Locate the cell with the specified text and output its [x, y] center coordinate. 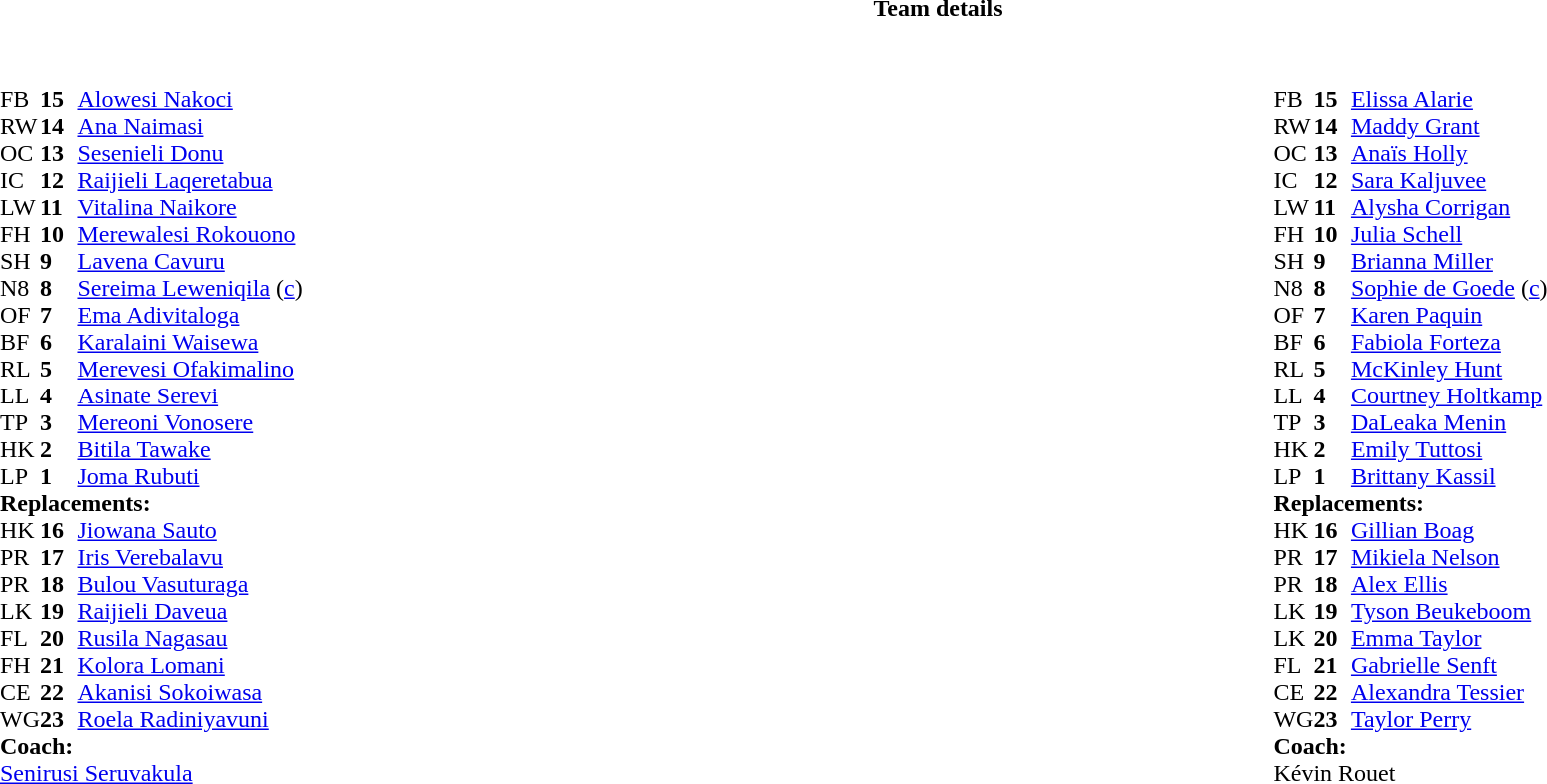
Alowesi Nakoci [190, 100]
Sereima Leweniqila (c) [190, 288]
Akanisi Sokoiwasa [190, 693]
Ema Adivitaloga [190, 316]
Kolora Lomani [190, 665]
Bulou Vasuturaga [190, 585]
Iris Verebalavu [190, 557]
Bitila Tawake [190, 449]
Ana Naimasi [190, 126]
Jiowana Sauto [190, 531]
Lavena Cavuru [190, 262]
Karalaini Waisewa [190, 342]
Merevesi Ofakimalino [190, 370]
Roela Radiniyavuni [190, 719]
Vitalina Naikore [190, 208]
Raijieli Laqeretabua [190, 180]
Rusila Nagasau [190, 639]
Merewalesi Rokouono [190, 234]
Raijieli Daveua [190, 611]
Joma Rubuti [190, 477]
Mereoni Vonosere [190, 423]
Sesenieli Donu [190, 154]
Asinate Serevi [190, 395]
